Scan for the cell matching the given text and deliver its [X, Y] coordinate at center. 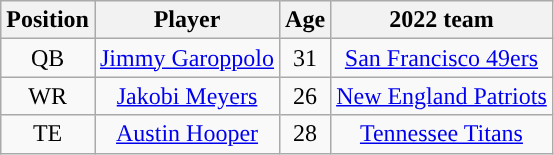
Player [186, 20]
Jakobi Meyers [186, 96]
QB [48, 58]
Age [306, 20]
Austin Hooper [186, 134]
31 [306, 58]
Jimmy Garoppolo [186, 58]
WR [48, 96]
Tennessee Titans [442, 134]
New England Patriots [442, 96]
Position [48, 20]
2022 team [442, 20]
26 [306, 96]
TE [48, 134]
San Francisco 49ers [442, 58]
28 [306, 134]
